Find where the given text appears and provide that cell's center as [X, Y] coordinate. 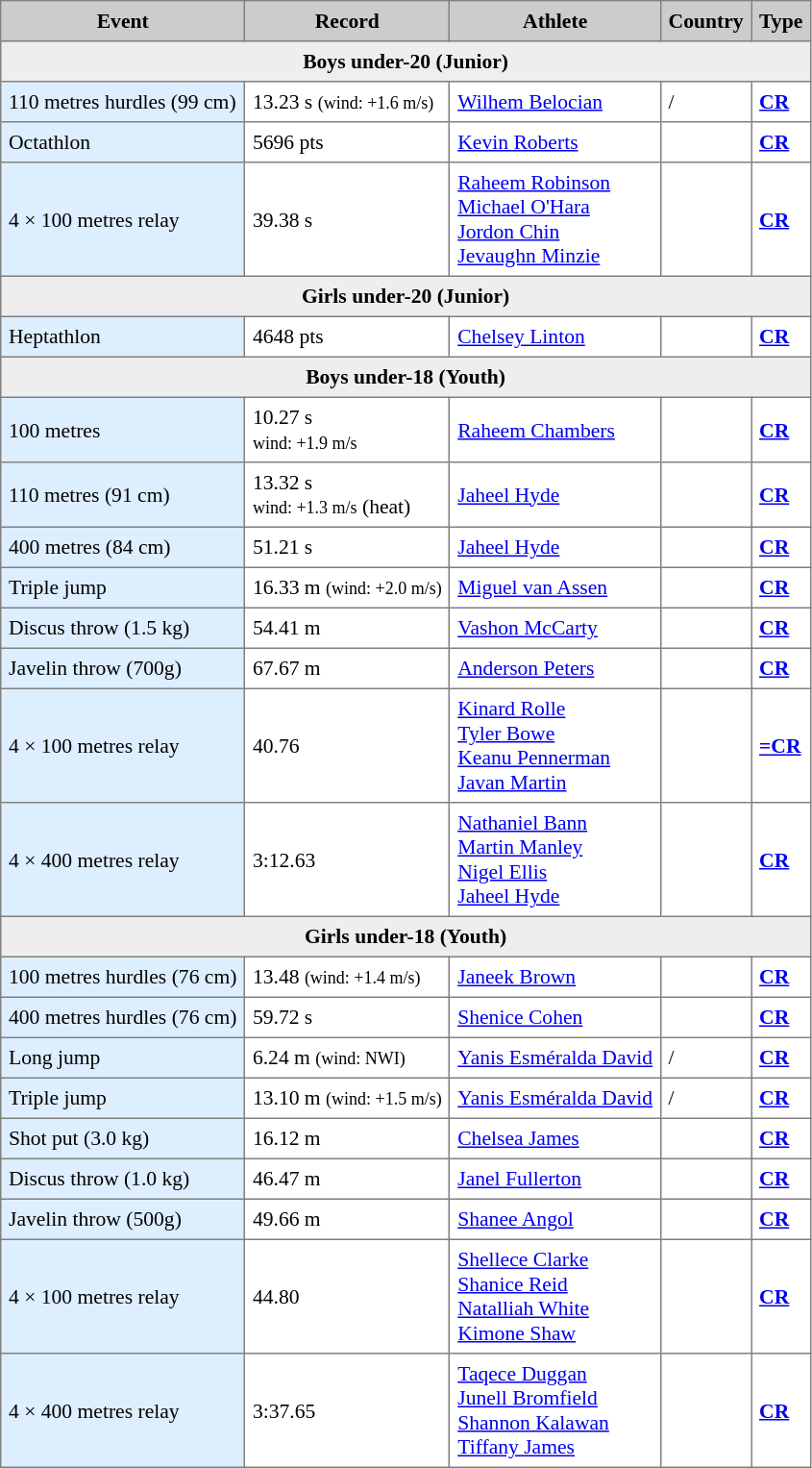
13.48 (wind: +1.4 m/s) [348, 977]
46.47 m [348, 1179]
13.10 m (wind: +1.5 m/s) [348, 1098]
Miguel van Assen [555, 587]
39.38 s [348, 219]
Nathaniel Bann Martin Manley Nigel Ellis Jaheel Hyde [555, 859]
Record [348, 21]
13.32 s wind: +1.3 m/s (heat) [348, 495]
Chelsea James [555, 1138]
400 metres (84 cm) [123, 547]
Discus throw (1.0 kg) [123, 1179]
Raheem Robinson Michael O'Hara Jordon Chin Jevaughn Minzie [555, 219]
Javelin throw (700g) [123, 668]
110 metres (91 cm) [123, 495]
100 metres hurdles (76 cm) [123, 977]
44.80 [348, 1296]
Shellece Clarke Shanice Reid Natalliah White Kimone Shaw [555, 1296]
3:37.65 [348, 1410]
Girls under-20 (Junior) [406, 296]
Heptathlon [123, 336]
=CR [781, 745]
10.27 s wind: +1.9 m/s [348, 430]
Taqece Duggan Junell Bromfield Shannon Kalawan Tiffany James [555, 1410]
Anderson Peters [555, 668]
Shanee Angol [555, 1219]
Janeek Brown [555, 977]
59.72 s [348, 1017]
Discus throw (1.5 kg) [123, 628]
Event [123, 21]
49.66 m [348, 1219]
110 metres hurdles (99 cm) [123, 102]
Janel Fullerton [555, 1179]
6.24 m (wind: NWI) [348, 1057]
40.76 [348, 745]
16.33 m (wind: +2.0 m/s) [348, 587]
Boys under-20 (Junior) [406, 62]
Type [781, 21]
Raheem Chambers [555, 430]
Shot put (3.0 kg) [123, 1138]
Boys under-18 (Youth) [406, 377]
Girls under-18 (Youth) [406, 936]
5696 pts [348, 142]
Chelsey Linton [555, 336]
Wilhem Belocian [555, 102]
Long jump [123, 1057]
16.12 m [348, 1138]
4648 pts [348, 336]
Kevin Roberts [555, 142]
51.21 s [348, 547]
Country [705, 21]
Javelin throw (500g) [123, 1219]
100 metres [123, 430]
Vashon McCarty [555, 628]
54.41 m [348, 628]
67.67 m [348, 668]
Athlete [555, 21]
Kinard Rolle Tyler Bowe Keanu Pennerman Javan Martin [555, 745]
3:12.63 [348, 859]
13.23 s (wind: +1.6 m/s) [348, 102]
Shenice Cohen [555, 1017]
400 metres hurdles (76 cm) [123, 1017]
Octathlon [123, 142]
